Capture the cell that displays the provided text and extract its [x, y] central coordinate. 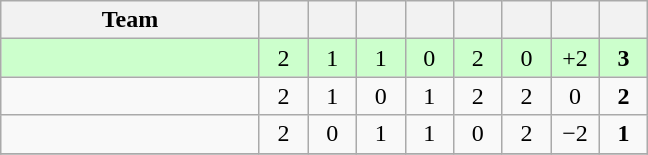
Team [130, 20]
+2 [576, 58]
3 [624, 58]
−2 [576, 134]
